Provide the (X, Y) coordinate of the cell's center where the given text is located.  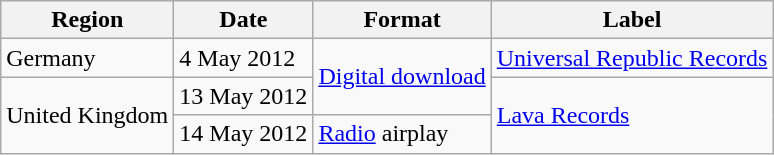
Region (88, 20)
Format (402, 20)
Universal Republic Records (632, 58)
Date (244, 20)
14 May 2012 (244, 134)
Lava Records (632, 115)
4 May 2012 (244, 58)
Radio airplay (402, 134)
Label (632, 20)
United Kingdom (88, 115)
Germany (88, 58)
Digital download (402, 77)
13 May 2012 (244, 96)
